Capture the cell that displays the provided text and extract its (X, Y) central coordinate. 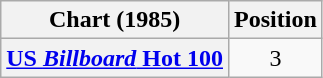
Position (276, 20)
US Billboard Hot 100 (115, 58)
3 (276, 58)
Chart (1985) (115, 20)
